Determine the (x, y) coordinate at the center of the cell enclosing the given text.  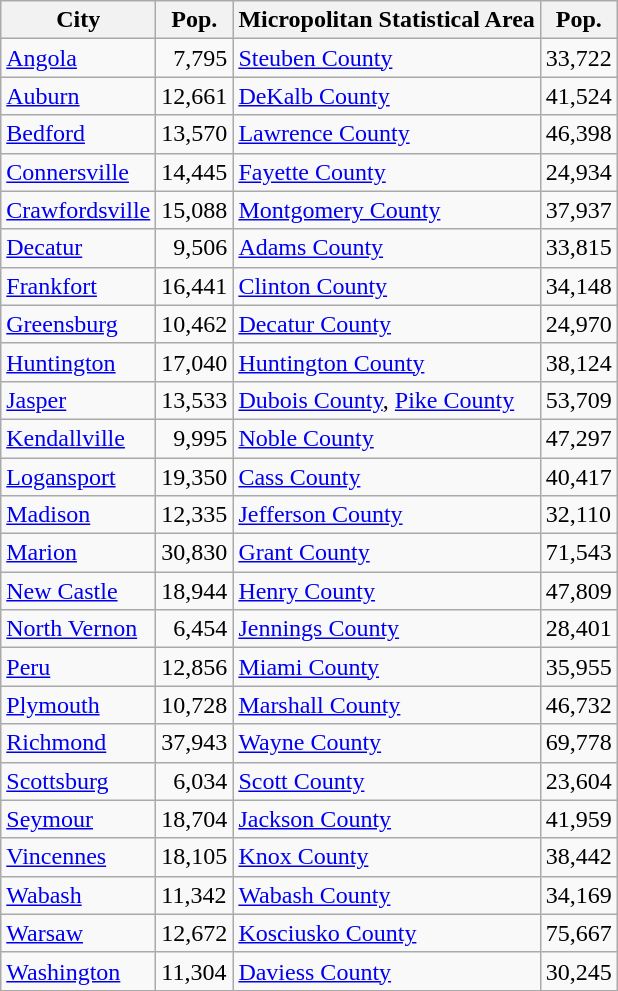
Noble County (386, 438)
Warsaw (78, 933)
46,398 (578, 134)
69,778 (578, 743)
Wabash County (386, 895)
12,335 (194, 515)
Jasper (78, 400)
46,732 (578, 705)
Scott County (386, 781)
Madison (78, 515)
North Vernon (78, 629)
37,943 (194, 743)
Lawrence County (386, 134)
Jennings County (386, 629)
16,441 (194, 286)
10,462 (194, 324)
Greensburg (78, 324)
Marion (78, 553)
Montgomery County (386, 210)
71,543 (578, 553)
9,506 (194, 248)
Henry County (386, 591)
10,728 (194, 705)
Daviess County (386, 971)
47,297 (578, 438)
Knox County (386, 857)
23,604 (578, 781)
41,959 (578, 819)
Plymouth (78, 705)
Huntington (78, 362)
Decatur (78, 248)
12,856 (194, 667)
Huntington County (386, 362)
38,124 (578, 362)
13,570 (194, 134)
Adams County (386, 248)
Kendallville (78, 438)
32,110 (578, 515)
41,524 (578, 96)
7,795 (194, 58)
Marshall County (386, 705)
18,105 (194, 857)
Micropolitan Statistical Area (386, 20)
13,533 (194, 400)
18,944 (194, 591)
14,445 (194, 172)
9,995 (194, 438)
40,417 (578, 477)
Crawfordsville (78, 210)
Vincennes (78, 857)
35,955 (578, 667)
Decatur County (386, 324)
Jackson County (386, 819)
Connersville (78, 172)
Scottsburg (78, 781)
Bedford (78, 134)
38,442 (578, 857)
Grant County (386, 553)
Richmond (78, 743)
Kosciusko County (386, 933)
17,040 (194, 362)
Wabash (78, 895)
12,672 (194, 933)
Dubois County, Pike County (386, 400)
Clinton County (386, 286)
18,704 (194, 819)
Miami County (386, 667)
New Castle (78, 591)
28,401 (578, 629)
Jefferson County (386, 515)
Washington (78, 971)
Steuben County (386, 58)
Wayne County (386, 743)
Peru (78, 667)
47,809 (578, 591)
37,937 (578, 210)
33,815 (578, 248)
19,350 (194, 477)
11,304 (194, 971)
30,245 (578, 971)
12,661 (194, 96)
Frankfort (78, 286)
11,342 (194, 895)
75,667 (578, 933)
34,148 (578, 286)
6,454 (194, 629)
53,709 (578, 400)
Logansport (78, 477)
6,034 (194, 781)
Fayette County (386, 172)
Angola (78, 58)
15,088 (194, 210)
34,169 (578, 895)
Cass County (386, 477)
24,970 (578, 324)
24,934 (578, 172)
30,830 (194, 553)
DeKalb County (386, 96)
Seymour (78, 819)
33,722 (578, 58)
Auburn (78, 96)
City (78, 20)
